Identify which cell holds the provided text, then report its (X, Y) central coordinate. 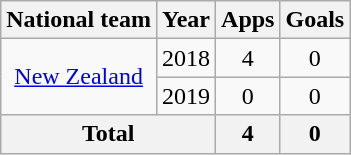
Apps (248, 20)
Goals (315, 20)
Year (186, 20)
Total (108, 134)
National team (79, 20)
2019 (186, 96)
2018 (186, 58)
New Zealand (79, 77)
